Detect which cell encompasses the target text, then output its [X, Y] center coordinate. 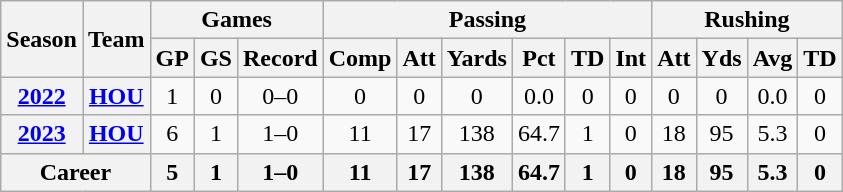
GS [216, 58]
Comp [360, 58]
Pct [538, 58]
GP [172, 58]
Rushing [748, 20]
2023 [42, 134]
6 [172, 134]
2022 [42, 96]
Record [280, 58]
Passing [487, 20]
Season [42, 39]
Avg [772, 58]
Career [76, 172]
0–0 [280, 96]
Yards [476, 58]
Team [116, 39]
Yds [722, 58]
5 [172, 172]
Int [631, 58]
Games [236, 20]
